Output the [x, y] coordinate of the center of the cell containing the given text.  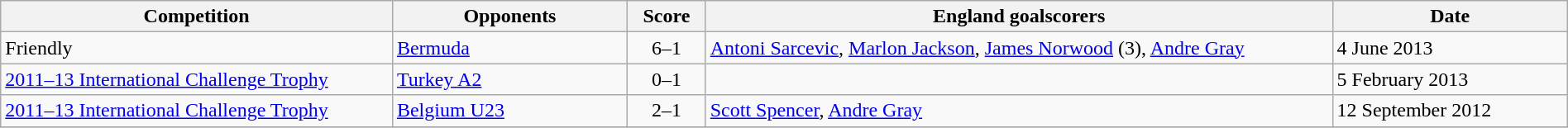
Antoni Sarcevic, Marlon Jackson, James Norwood (3), Andre Gray [1019, 48]
Turkey A2 [509, 79]
6–1 [667, 48]
2–1 [667, 111]
0–1 [667, 79]
Score [667, 17]
12 September 2012 [1450, 111]
Belgium U23 [509, 111]
England goalscorers [1019, 17]
5 February 2013 [1450, 79]
Date [1450, 17]
4 June 2013 [1450, 48]
Competition [197, 17]
Bermuda [509, 48]
Scott Spencer, Andre Gray [1019, 111]
Opponents [509, 17]
Friendly [197, 48]
